Extract the [X, Y] coordinate from the center of the cell holding the provided text.  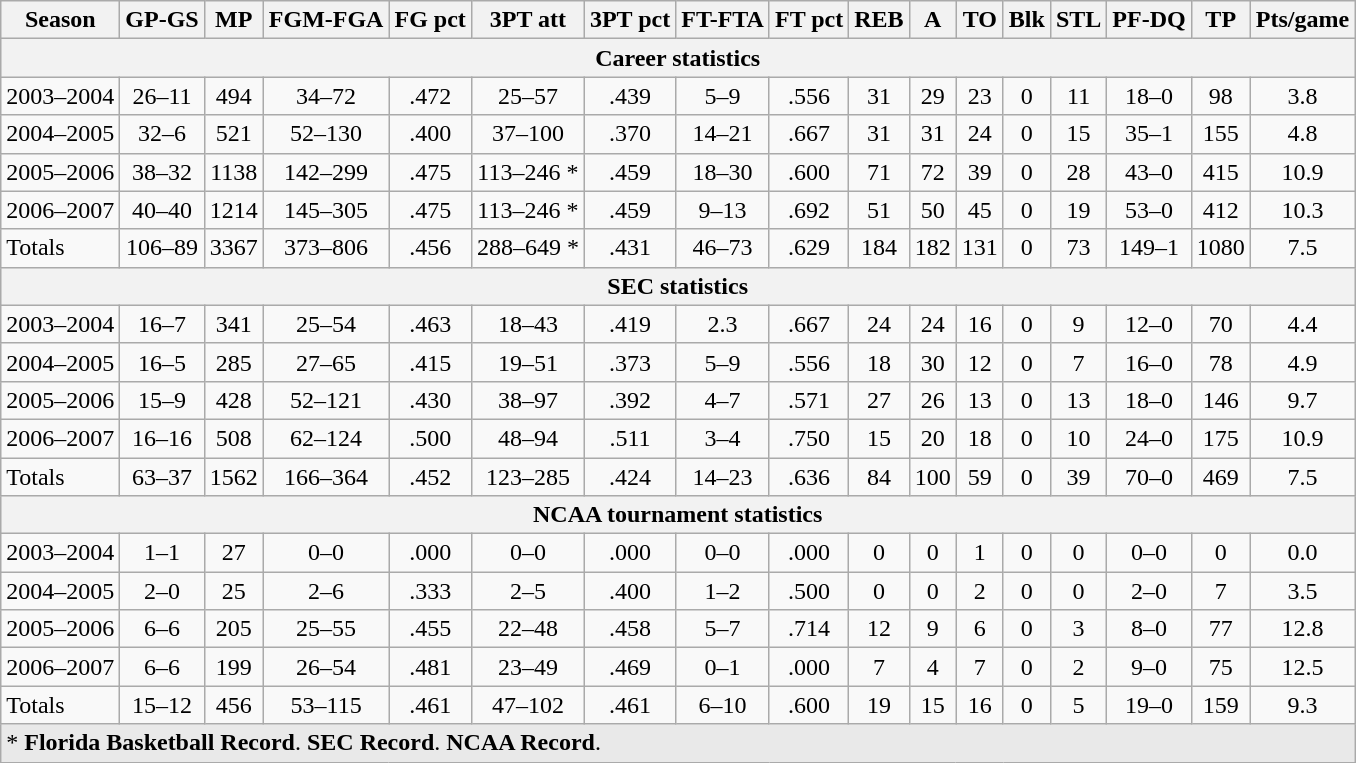
19–51 [528, 362]
A [932, 20]
521 [234, 134]
Season [60, 20]
.481 [430, 667]
6 [980, 629]
14–23 [723, 477]
25–54 [326, 324]
25–55 [326, 629]
FG pct [430, 20]
78 [1220, 362]
43–0 [1149, 172]
4.4 [1302, 324]
40–40 [162, 210]
50 [932, 210]
494 [234, 96]
1138 [234, 172]
10.3 [1302, 210]
.511 [630, 438]
30 [932, 362]
62–124 [326, 438]
.415 [430, 362]
100 [932, 477]
.373 [630, 362]
29 [932, 96]
142–299 [326, 172]
288–649 * [528, 248]
46–73 [723, 248]
FGM-FGA [326, 20]
70–0 [1149, 477]
48–94 [528, 438]
Pts/game [1302, 20]
27–65 [326, 362]
166–364 [326, 477]
75 [1220, 667]
1–2 [723, 591]
19–0 [1149, 705]
131 [980, 248]
469 [1220, 477]
28 [1078, 172]
12.8 [1302, 629]
0–1 [723, 667]
2.3 [723, 324]
5–7 [723, 629]
.431 [630, 248]
508 [234, 438]
1214 [234, 210]
STL [1078, 20]
3–4 [723, 438]
3 [1078, 629]
182 [932, 248]
25 [234, 591]
.456 [430, 248]
16–5 [162, 362]
26–54 [326, 667]
16–7 [162, 324]
.463 [430, 324]
10 [1078, 438]
412 [1220, 210]
23–49 [528, 667]
Blk [1026, 20]
1080 [1220, 248]
6–10 [723, 705]
9.3 [1302, 705]
175 [1220, 438]
18–30 [723, 172]
FT-FTA [723, 20]
9–13 [723, 210]
.392 [630, 400]
3.5 [1302, 591]
53–115 [326, 705]
32–6 [162, 134]
199 [234, 667]
.452 [430, 477]
25–57 [528, 96]
8–0 [1149, 629]
4.8 [1302, 134]
38–97 [528, 400]
3367 [234, 248]
47–102 [528, 705]
.636 [808, 477]
26 [932, 400]
2–5 [528, 591]
.714 [808, 629]
.455 [430, 629]
PF-DQ [1149, 20]
4 [932, 667]
20 [932, 438]
184 [879, 248]
5 [1078, 705]
16–0 [1149, 362]
415 [1220, 172]
15–12 [162, 705]
2–6 [326, 591]
1562 [234, 477]
12–0 [1149, 324]
.458 [630, 629]
52–121 [326, 400]
3.8 [1302, 96]
.629 [808, 248]
9–0 [1149, 667]
18–43 [528, 324]
9.7 [1302, 400]
1–1 [162, 553]
59 [980, 477]
35–1 [1149, 134]
.472 [430, 96]
TP [1220, 20]
205 [234, 629]
14–21 [723, 134]
106–89 [162, 248]
34–72 [326, 96]
285 [234, 362]
149–1 [1149, 248]
.439 [630, 96]
51 [879, 210]
.424 [630, 477]
.419 [630, 324]
70 [1220, 324]
15–9 [162, 400]
77 [1220, 629]
.571 [808, 400]
MP [234, 20]
SEC statistics [678, 286]
4–7 [723, 400]
3PT att [528, 20]
.750 [808, 438]
53–0 [1149, 210]
12.5 [1302, 667]
TO [980, 20]
.469 [630, 667]
23 [980, 96]
341 [234, 324]
11 [1078, 96]
REB [879, 20]
45 [980, 210]
26–11 [162, 96]
72 [932, 172]
3PT pct [630, 20]
Career statistics [678, 58]
.370 [630, 134]
* Florida Basketball Record. SEC Record. NCAA Record. [678, 743]
24–0 [1149, 438]
GP-GS [162, 20]
16–16 [162, 438]
84 [879, 477]
373–806 [326, 248]
73 [1078, 248]
456 [234, 705]
146 [1220, 400]
.692 [808, 210]
.430 [430, 400]
123–285 [528, 477]
145–305 [326, 210]
52–130 [326, 134]
38–32 [162, 172]
155 [1220, 134]
71 [879, 172]
1 [980, 553]
37–100 [528, 134]
4.9 [1302, 362]
.333 [430, 591]
98 [1220, 96]
0.0 [1302, 553]
NCAA tournament statistics [678, 515]
22–48 [528, 629]
159 [1220, 705]
63–37 [162, 477]
428 [234, 400]
FT pct [808, 20]
